From the cell containing the given text, extract its center point as [X, Y] coordinate. 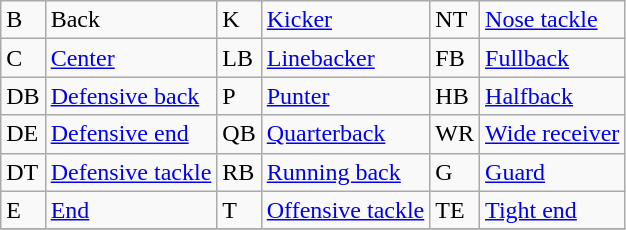
LB [239, 58]
Center [131, 58]
Running back [346, 172]
FB [455, 58]
Punter [346, 96]
Guard [552, 172]
P [239, 96]
B [23, 20]
Defensive end [131, 134]
Wide receiver [552, 134]
Back [131, 20]
Nose tackle [552, 20]
E [23, 210]
HB [455, 96]
WR [455, 134]
G [455, 172]
DE [23, 134]
Offensive tackle [346, 210]
DT [23, 172]
QB [239, 134]
TE [455, 210]
T [239, 210]
RB [239, 172]
Fullback [552, 58]
Defensive back [131, 96]
End [131, 210]
DB [23, 96]
NT [455, 20]
Halfback [552, 96]
Quarterback [346, 134]
Defensive tackle [131, 172]
C [23, 58]
Kicker [346, 20]
K [239, 20]
Linebacker [346, 58]
Tight end [552, 210]
